Extract the (X, Y) coordinate from the center of the cell holding the provided text.  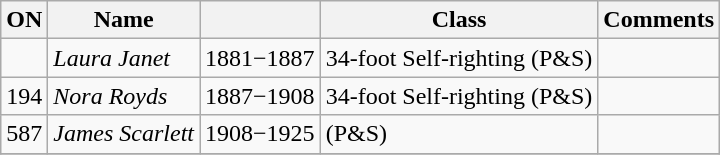
James Scarlett (124, 134)
587 (24, 134)
Class (459, 20)
Comments (659, 20)
1908−1925 (260, 134)
1881−1887 (260, 58)
194 (24, 96)
Name (124, 20)
Nora Royds (124, 96)
(P&S) (459, 134)
1887−1908 (260, 96)
ON (24, 20)
Laura Janet (124, 58)
